Locate the cell with the specified text and output its [X, Y] center coordinate. 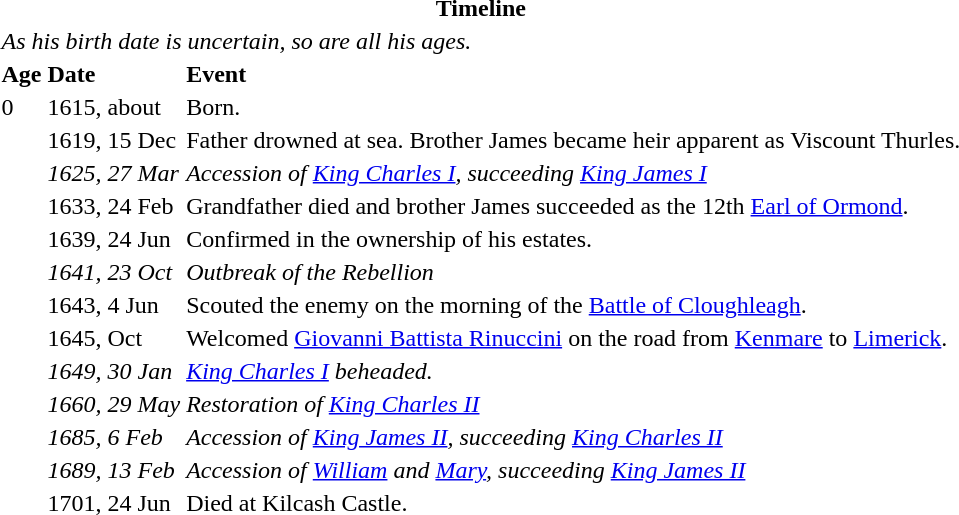
1641, 23 Oct [114, 272]
1615, about [114, 107]
1643, 4 Jun [114, 305]
0 [22, 107]
1633, 24 Feb [114, 206]
1660, 29 May [114, 404]
1649, 30 Jan [114, 371]
1689, 13 Feb [114, 470]
1619, 15 Dec [114, 140]
Date [114, 74]
1645, Oct [114, 338]
1639, 24 Jun [114, 239]
Age [22, 74]
1625, 27 Mar [114, 173]
1685, 6 Feb [114, 437]
